For the text-containing cell, return its midpoint in [x, y] coordinate format. 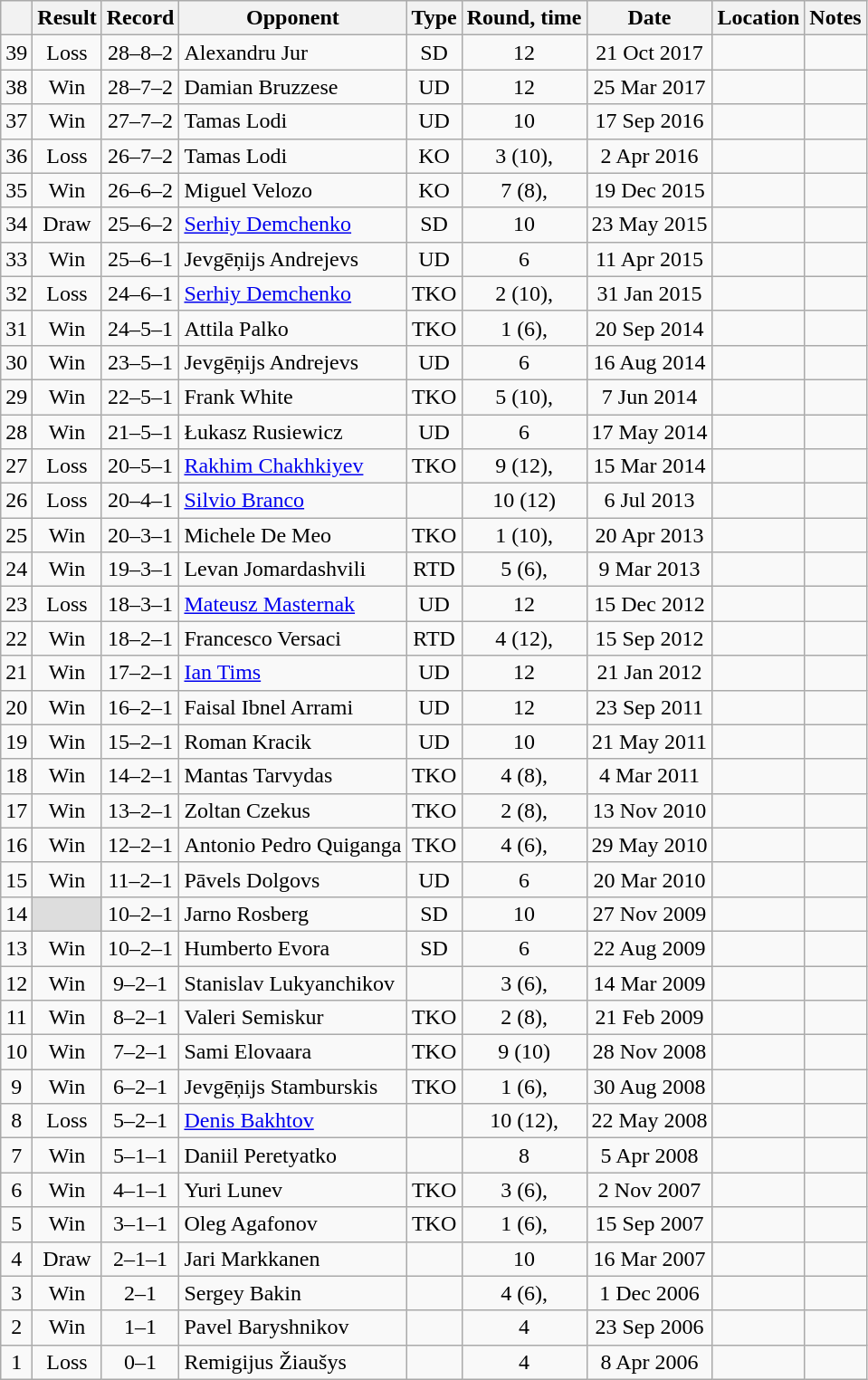
21 May 2011 [650, 742]
2–1 [140, 1293]
23 [16, 604]
4 Mar 2011 [650, 776]
Record [140, 18]
Pavel Baryshnikov [293, 1327]
Silvio Branco [293, 501]
Sami Elovaara [293, 1052]
9 (10) [524, 1052]
16 Aug 2014 [650, 362]
20–5–1 [140, 466]
9 (12), [524, 466]
Antonio Pedro Quiganga [293, 845]
11–2–1 [140, 879]
1 Dec 2006 [650, 1293]
28–7–2 [140, 87]
Jevgēņijs Stamburskis [293, 1087]
25 [16, 535]
Oleg Agafonov [293, 1224]
20 Apr 2013 [650, 535]
Levan Jomardashvili [293, 570]
22 [16, 638]
29 May 2010 [650, 845]
18 [16, 776]
Francesco Versaci [293, 638]
15 [16, 879]
13 Nov 2010 [650, 810]
23 Sep 2011 [650, 707]
11 [16, 1018]
2 Apr 2016 [650, 156]
27 [16, 466]
27 Nov 2009 [650, 914]
Michele De Meo [293, 535]
Location [758, 18]
Daniil Peretyatko [293, 1155]
25–6–1 [140, 259]
6 Jul 2013 [650, 501]
1 (10), [524, 535]
28–8–2 [140, 53]
1–1 [140, 1327]
23–5–1 [140, 362]
4–1–1 [140, 1190]
Stanislav Lukyanchikov [293, 982]
21 Feb 2009 [650, 1018]
15 Sep 2012 [650, 638]
Zoltan Czekus [293, 810]
3 (10), [524, 156]
36 [16, 156]
35 [16, 190]
21–5–1 [140, 432]
16 Mar 2007 [650, 1259]
18–3–1 [140, 604]
18–2–1 [140, 638]
3–1–1 [140, 1224]
5 [16, 1224]
19 Dec 2015 [650, 190]
22–5–1 [140, 397]
Miguel Velozo [293, 190]
34 [16, 225]
21 Oct 2017 [650, 53]
2 (10), [524, 293]
30 [16, 362]
38 [16, 87]
39 [16, 53]
Result [67, 18]
Sergey Bakin [293, 1293]
4 (8), [524, 776]
31 [16, 328]
10 (12) [524, 501]
17 [16, 810]
24–5–1 [140, 328]
19–3–1 [140, 570]
15 Mar 2014 [650, 466]
20 Sep 2014 [650, 328]
Mantas Tarvydas [293, 776]
Remigijus Žiaušys [293, 1362]
2 Nov 2007 [650, 1190]
Jari Markkanen [293, 1259]
Notes [835, 18]
Jarno Rosberg [293, 914]
23 May 2015 [650, 225]
Round, time [524, 18]
Yuri Lunev [293, 1190]
Pāvels Dolgovs [293, 879]
26–7–2 [140, 156]
5–1–1 [140, 1155]
20–4–1 [140, 501]
26 [16, 501]
2 [16, 1327]
Valeri Semiskur [293, 1018]
9 Mar 2013 [650, 570]
24–6–1 [140, 293]
5 (6), [524, 570]
5–2–1 [140, 1121]
Łukasz Rusiewicz [293, 432]
3 [16, 1293]
22 May 2008 [650, 1121]
6–2–1 [140, 1087]
16 [16, 845]
13–2–1 [140, 810]
19 [16, 742]
24 [16, 570]
Rakhim Chakhkiyev [293, 466]
Frank White [293, 397]
Alexandru Jur [293, 53]
21 [16, 673]
32 [16, 293]
37 [16, 121]
31 Jan 2015 [650, 293]
8 Apr 2006 [650, 1362]
7 (8), [524, 190]
20 [16, 707]
20–3–1 [140, 535]
30 Aug 2008 [650, 1087]
10 (12), [524, 1121]
5 Apr 2008 [650, 1155]
Ian Tims [293, 673]
17 Sep 2016 [650, 121]
Damian Bruzzese [293, 87]
15–2–1 [140, 742]
Mateusz Masternak [293, 604]
Opponent [293, 18]
16–2–1 [140, 707]
11 Apr 2015 [650, 259]
7 Jun 2014 [650, 397]
21 Jan 2012 [650, 673]
8–2–1 [140, 1018]
29 [16, 397]
26–6–2 [140, 190]
20 Mar 2010 [650, 879]
25 Mar 2017 [650, 87]
1 [16, 1362]
28 [16, 432]
Denis Bakhtov [293, 1121]
9 [16, 1087]
17 May 2014 [650, 432]
23 Sep 2006 [650, 1327]
9–2–1 [140, 982]
0–1 [140, 1362]
14–2–1 [140, 776]
Date [650, 18]
28 Nov 2008 [650, 1052]
Type [434, 18]
13 [16, 948]
7 [16, 1155]
27–7–2 [140, 121]
7–2–1 [140, 1052]
14 [16, 914]
12–2–1 [140, 845]
Roman Kracik [293, 742]
5 (10), [524, 397]
Attila Palko [293, 328]
Faisal Ibnel Arrami [293, 707]
Humberto Evora [293, 948]
4 (12), [524, 638]
15 Dec 2012 [650, 604]
22 Aug 2009 [650, 948]
15 Sep 2007 [650, 1224]
2–1–1 [140, 1259]
17–2–1 [140, 673]
14 Mar 2009 [650, 982]
33 [16, 259]
25–6–2 [140, 225]
